Output the [x, y] coordinate of the center of the cell containing the given text.  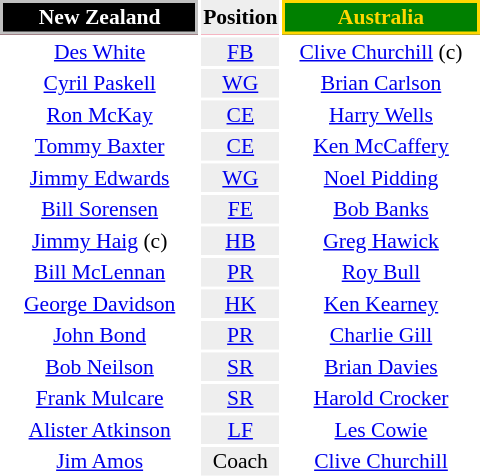
Roy Bull [381, 272]
Charlie Gill [381, 335]
George Davidson [100, 304]
Jimmy Edwards [100, 178]
Cyril Paskell [100, 83]
Jimmy Haig (c) [100, 240]
Greg Hawick [381, 240]
Coach [240, 461]
HB [240, 240]
Ken McCaffery [381, 146]
Harold Crocker [381, 398]
John Bond [100, 335]
HK [240, 304]
Clive Churchill (c) [381, 52]
Position [240, 17]
Bill McLennan [100, 272]
Noel Pidding [381, 178]
FB [240, 52]
Clive Churchill [381, 461]
Harry Wells [381, 114]
New Zealand [100, 17]
Frank Mulcare [100, 398]
Bob Banks [381, 209]
Tommy Baxter [100, 146]
Ron McKay [100, 114]
Brian Carlson [381, 83]
Alister Atkinson [100, 430]
Ken Kearney [381, 304]
FE [240, 209]
Bill Sorensen [100, 209]
Jim Amos [100, 461]
Bob Neilson [100, 366]
Australia [381, 17]
LF [240, 430]
Des White [100, 52]
Les Cowie [381, 430]
Brian Davies [381, 366]
